Provide the [x, y] coordinate of the cell's center where the given text is located.  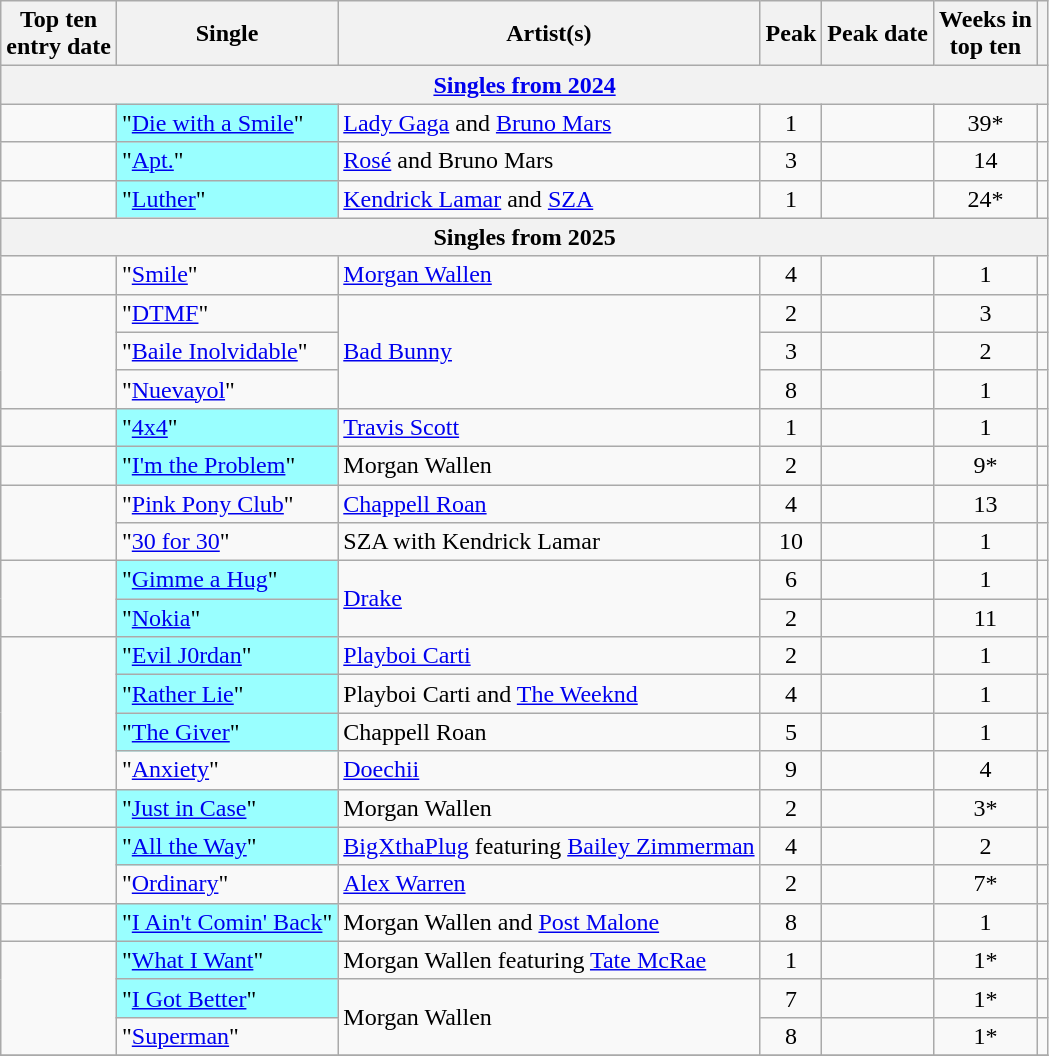
"Smile" [226, 275]
Drake [549, 599]
9 [791, 770]
Alex Warren [549, 884]
"Luther" [226, 199]
"Nokia" [226, 618]
Rosé and Bruno Mars [549, 161]
3* [986, 808]
Top tenentry date [59, 34]
"Nuevayol" [226, 389]
"I Ain't Comin' Back" [226, 922]
"4x4" [226, 427]
"DTMF" [226, 313]
"All the Way" [226, 846]
24* [986, 199]
Morgan Wallen and Post Malone [549, 922]
Doechii [549, 770]
Kendrick Lamar and SZA [549, 199]
Artist(s) [549, 34]
14 [986, 161]
"Superman" [226, 1036]
39* [986, 123]
5 [791, 732]
Singles from 2025 [525, 237]
"30 for 30" [226, 542]
"Rather Lie" [226, 694]
"Pink Pony Club" [226, 503]
6 [791, 580]
Peak date [878, 34]
9* [986, 465]
Morgan Wallen featuring Tate McRae [549, 960]
BigXthaPlug featuring Bailey Zimmerman [549, 846]
"The Giver" [226, 732]
"Baile Inolvidable" [226, 351]
Travis Scott [549, 427]
7 [791, 998]
10 [791, 542]
Weeks intop ten [986, 34]
Single [226, 34]
"I Got Better" [226, 998]
"Evil J0rdan" [226, 656]
13 [986, 503]
"Just in Case" [226, 808]
Singles from 2024 [525, 85]
"Anxiety" [226, 770]
Lady Gaga and Bruno Mars [549, 123]
"Apt." [226, 161]
Playboi Carti and The Weeknd [549, 694]
"I'm the Problem" [226, 465]
"Ordinary" [226, 884]
Playboi Carti [549, 656]
Bad Bunny [549, 351]
Peak [791, 34]
"Gimme a Hug" [226, 580]
11 [986, 618]
"What I Want" [226, 960]
7* [986, 884]
SZA with Kendrick Lamar [549, 542]
"Die with a Smile" [226, 123]
